For the text-containing cell, return its midpoint in (x, y) coordinate format. 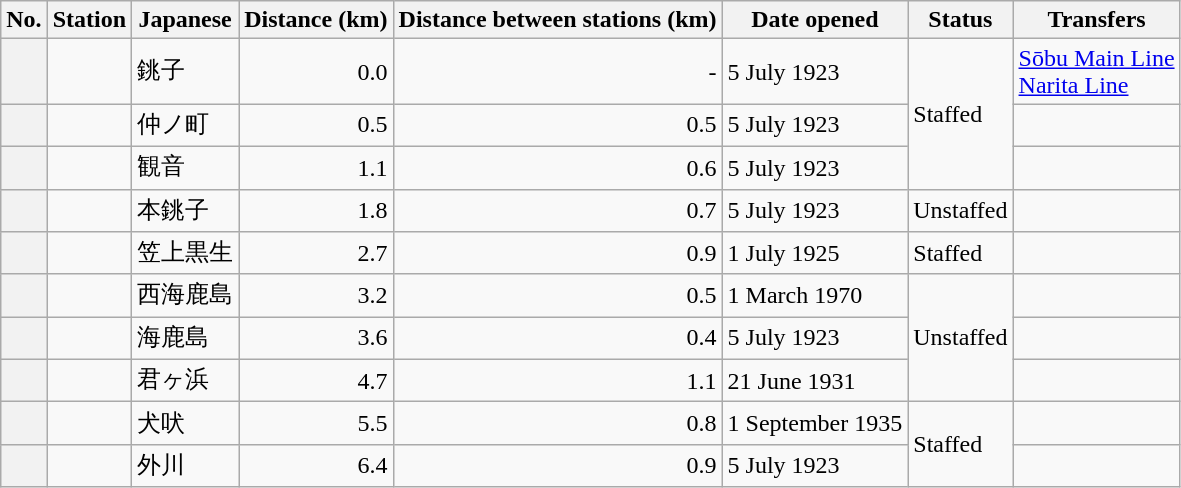
Date opened (815, 20)
笠上黒生 (186, 254)
外川 (186, 466)
西海鹿島 (186, 296)
1.8 (316, 210)
21 June 1931 (815, 380)
海鹿島 (186, 338)
6.4 (316, 466)
0.0 (316, 72)
0.8 (558, 424)
4.7 (316, 380)
Transfers (1096, 20)
君ヶ浜 (186, 380)
Distance (km) (316, 20)
No. (24, 20)
1 September 1935 (815, 424)
3.6 (316, 338)
Japanese (186, 20)
仲ノ町 (186, 126)
Status (960, 20)
- (558, 72)
銚子 (186, 72)
Sōbu Main Line Narita Line (1096, 72)
5.5 (316, 424)
0.7 (558, 210)
2.7 (316, 254)
1 March 1970 (815, 296)
1 July 1925 (815, 254)
3.2 (316, 296)
Station (89, 20)
0.4 (558, 338)
本銚子 (186, 210)
観音 (186, 168)
0.6 (558, 168)
犬吠 (186, 424)
Distance between stations (km) (558, 20)
